Extract the (X, Y) coordinate from the center of the cell holding the provided text.  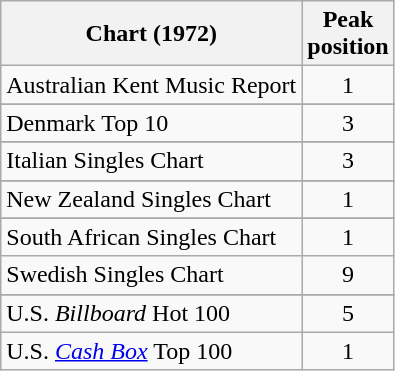
5 (348, 313)
South African Singles Chart (152, 237)
9 (348, 275)
Swedish Singles Chart (152, 275)
Italian Singles Chart (152, 161)
U.S. Billboard Hot 100 (152, 313)
Chart (1972) (152, 34)
Australian Kent Music Report (152, 85)
U.S. Cash Box Top 100 (152, 351)
Denmark Top 10 (152, 123)
Peakposition (348, 34)
New Zealand Singles Chart (152, 199)
